Search for the cell housing the specified text and yield its [x, y] center coordinate. 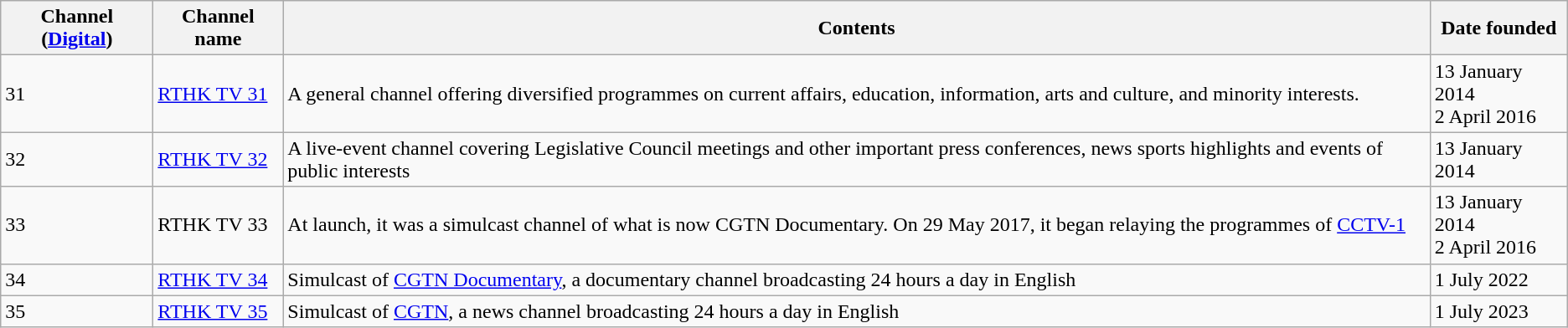
33 [77, 225]
RTHK TV 34 [218, 279]
Contents [856, 28]
RTHK TV 33 [218, 225]
31 [77, 94]
35 [77, 311]
RTHK TV 32 [218, 159]
RTHK TV 35 [218, 311]
34 [77, 279]
Date founded [1498, 28]
Channel name [218, 28]
Simulcast of CGTN, a news channel broadcasting 24 hours a day in English [856, 311]
RTHK TV 31 [218, 94]
At launch, it was a simulcast channel of what is now CGTN Documentary. On 29 May 2017, it began relaying the programmes of CCTV-1 [856, 225]
1 July 2022 [1498, 279]
Simulcast of CGTN Documentary, a documentary channel broadcasting 24 hours a day in English [856, 279]
13 January 2014 [1498, 159]
32 [77, 159]
Channel (Digital) [77, 28]
1 July 2023 [1498, 311]
A general channel offering diversified programmes on current affairs, education, information, arts and culture, and minority interests. [856, 94]
